Provide the [x, y] coordinate of the cell's center where the given text is located.  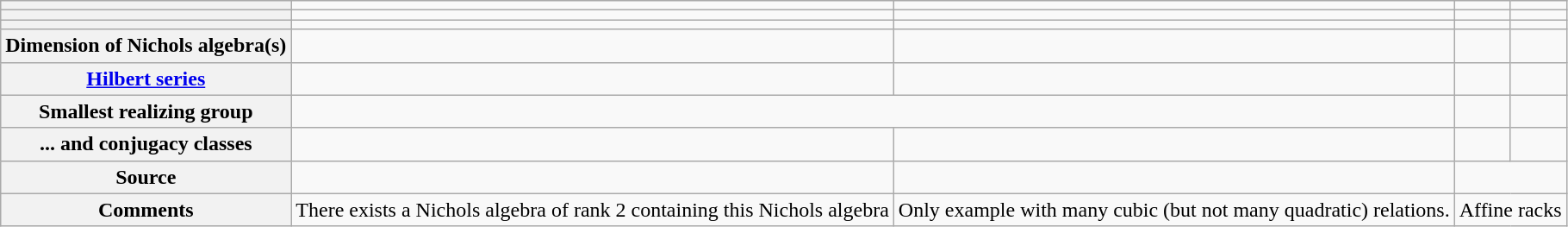
Dimension of Nichols algebra(s) [146, 46]
Affine racks [1510, 210]
... and conjugacy classes [146, 144]
Hilbert series [146, 79]
There exists a Nichols algebra of rank 2 containing this Nichols algebra [593, 210]
Comments [146, 210]
Only example with many cubic (but not many quadratic) relations. [1173, 210]
Source [146, 177]
Smallest realizing group [146, 111]
